Scan for the cell matching the given text and deliver its (x, y) coordinate at center. 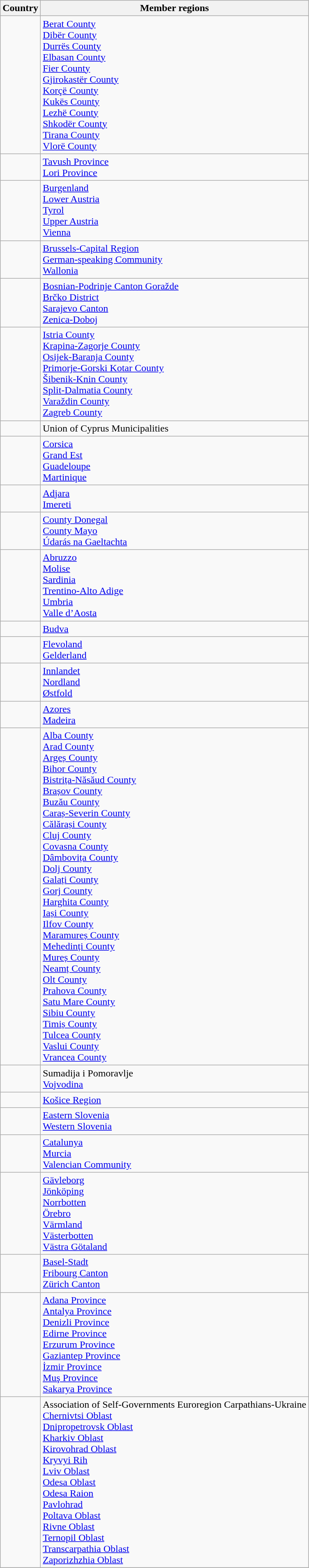
AdjaraImereti (174, 498)
Brussels-Capital RegionGerman-speaking CommunityWallonia (174, 259)
Eastern SloveniaWestern Slovenia (174, 1121)
Country (21, 8)
FlevolandGelderland (174, 650)
AzoresMadeira (174, 714)
County DonegalCounty MayoÚdarás na Gaeltachta (174, 531)
Budva (174, 628)
Košice Region (174, 1100)
CatalunyaMurciaValencian Community (174, 1153)
Tavush ProvinceLori Province (174, 167)
Bosnian-Podrinje Canton GoraždeBrčko DistrictSarajevo CantonZenica-Doboj (174, 303)
Union of Cyprus Municipalities (174, 428)
Member regions (174, 8)
Basel-StadtFribourg CantonZürich Canton (174, 1273)
Sumadija i PomoravljeVojvodina (174, 1078)
Adana ProvinceAntalya ProvinceDenizli ProvinceEdirne ProvinceErzurum ProvinceGaziantep Provinceİzmir ProvinceMuş ProvinceSakarya Province (174, 1344)
GävleborgJönköpingNorrbottenÖrebroVärmlandVästerbottenVästra Götaland (174, 1213)
BurgenlandLower AustriaTyrolUpper AustriaVienna (174, 210)
AbruzzoMoliseSardiniaTrentino-Alto AdigeUmbriaValle d’Aosta (174, 585)
InnlandetNordlandØstfold (174, 682)
CorsicaGrand EstGuadeloupeMartinique (174, 460)
